Extract the [x, y] coordinate from the center of the cell holding the provided text.  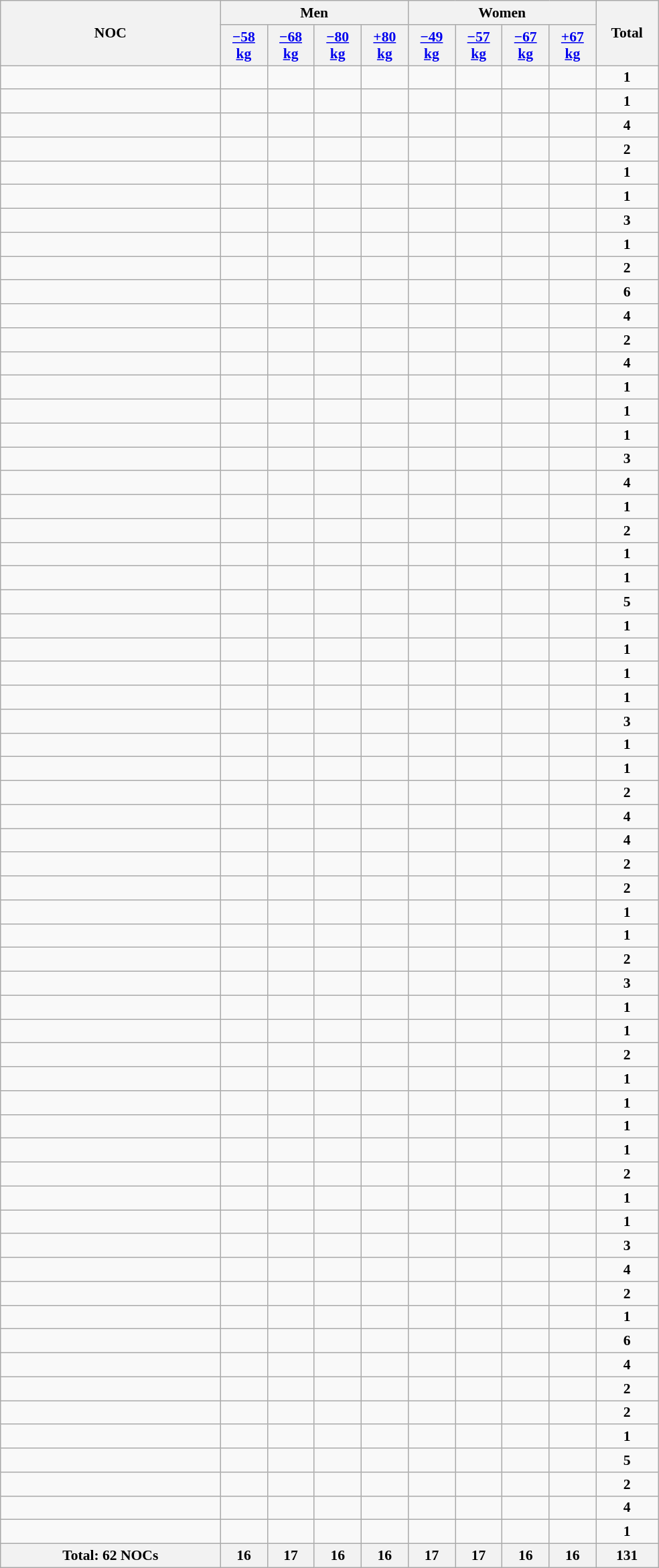
−80 kg [338, 46]
−57 kg [479, 46]
Total: 62 NOCs [111, 1556]
+67 kg [573, 46]
−67 kg [526, 46]
−49 kg [431, 46]
Men [314, 13]
Women [502, 13]
−58 kg [244, 46]
131 [627, 1556]
NOC [111, 33]
Total [627, 33]
+80 kg [384, 46]
−68 kg [291, 46]
